Pinpoint the cell where the given text exists, returning its [x, y] midpoint coordinate. 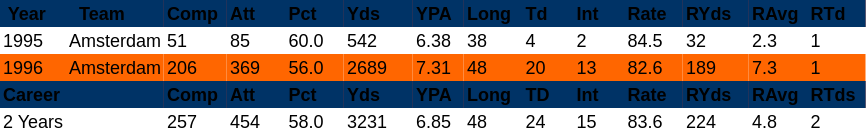
32 [716, 40]
7.31 [438, 68]
56.0 [315, 68]
206 [196, 68]
82.6 [654, 68]
84.5 [654, 40]
48 [493, 68]
38 [493, 40]
2689 [378, 68]
189 [716, 68]
2 [600, 40]
542 [378, 40]
Team [115, 14]
RTd [837, 14]
7.3 [778, 68]
Year [33, 14]
369 [256, 68]
4 [548, 40]
2.3 [778, 40]
13 [600, 68]
1995 [33, 40]
60.0 [315, 40]
51 [196, 40]
85 [256, 40]
RTds [837, 94]
Td [548, 14]
1996 [33, 68]
Career [82, 94]
TD [548, 94]
20 [548, 68]
6.38 [438, 40]
